Output the (X, Y) coordinate of the center of the cell containing the given text.  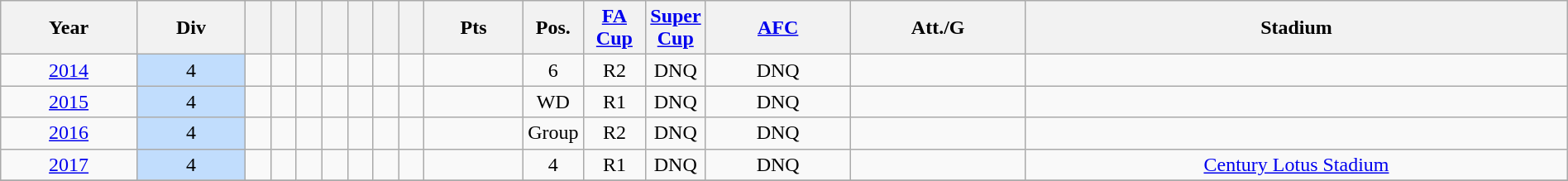
Att./G (938, 28)
Year (69, 28)
2017 (69, 164)
Pts (474, 28)
6 (553, 70)
Stadium (1297, 28)
Super Cup (676, 28)
2014 (69, 70)
FA Cup (614, 28)
2016 (69, 133)
Div (190, 28)
WD (553, 102)
Century Lotus Stadium (1297, 164)
Pos. (553, 28)
AFC (778, 28)
2015 (69, 102)
Group (553, 133)
